Extract the [x, y] coordinate from the center of the cell holding the provided text.  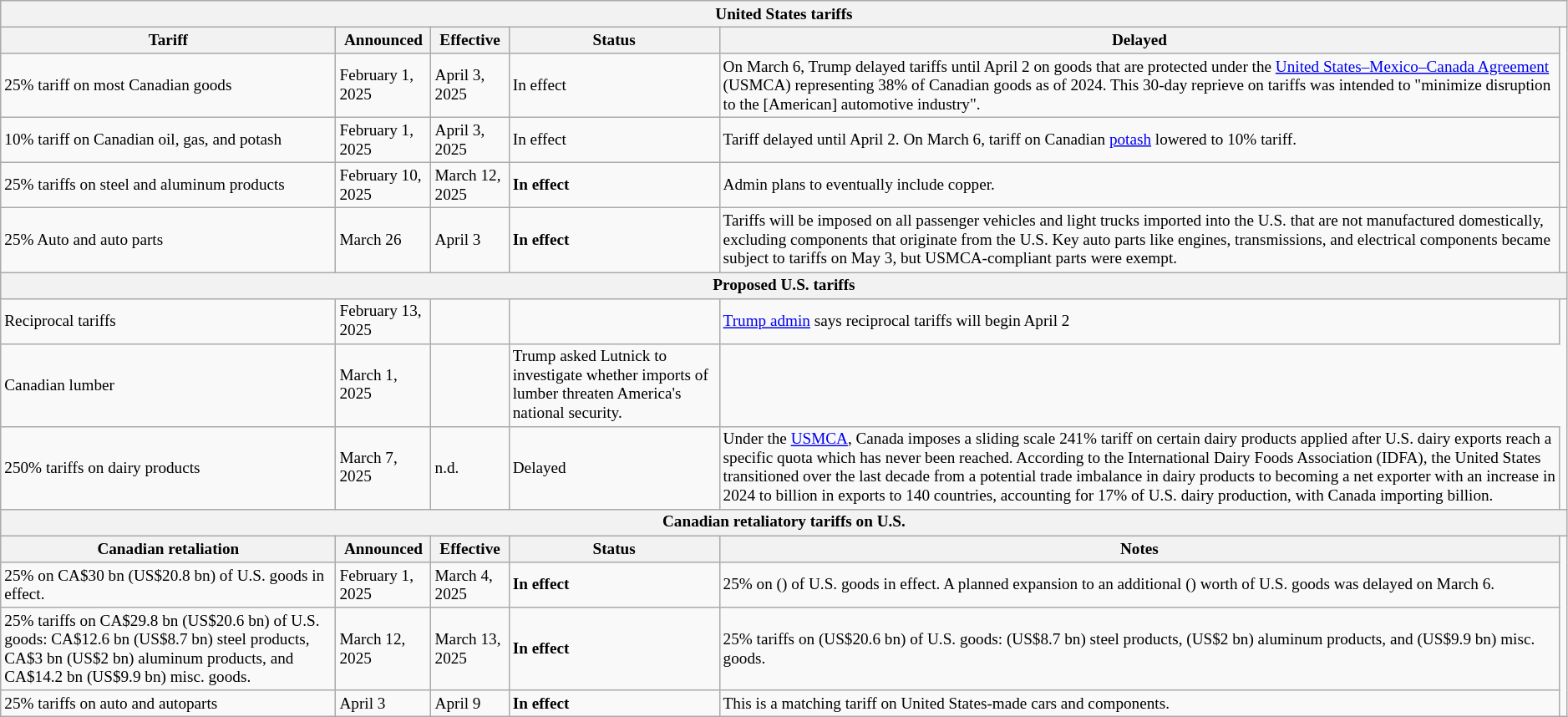
Canadian retaliatory tariffs on U.S. [784, 522]
March 4, 2025 [469, 585]
February 13, 2025 [383, 321]
Trump admin says reciprocal tariffs will begin April 2 [1139, 321]
February 10, 2025 [383, 186]
March 26 [383, 241]
United States tariffs [784, 14]
Canadian lumber [169, 384]
Tariff [169, 40]
n.d. [469, 468]
Tariff delayed until April 2. On March 6, tariff on Canadian potash lowered to 10% tariff. [1139, 140]
This is a matching tariff on United States-made cars and components. [1139, 704]
25% Auto and auto parts [169, 241]
25% tariffs on steel and aluminum products [169, 186]
Admin plans to eventually include copper. [1139, 186]
Proposed U.S. tariffs [784, 285]
10% tariff on Canadian oil, gas, and potash [169, 140]
Reciprocal tariffs [169, 321]
25% on CA$30 bn (US$20.8 bn) of U.S. goods in effect. [169, 585]
Canadian retaliation [169, 549]
25% tariffs on auto and autoparts [169, 704]
Notes [1139, 549]
March 7, 2025 [383, 468]
Trump asked Lutnick to investigate whether imports of lumber threaten America's national security. [614, 384]
April 9 [469, 704]
March 13, 2025 [469, 648]
250% tariffs on dairy products [169, 468]
March 1, 2025 [383, 384]
25% tariff on most Canadian goods [169, 85]
25% tariffs on (US$20.6 bn) of U.S. goods: (US$8.7 bn) steel products, (US$2 bn) aluminum products, and (US$9.9 bn) misc. goods. [1139, 648]
25% on () of U.S. goods in effect. A planned expansion to an additional () worth of U.S. goods was delayed on March 6. [1139, 585]
